Extract the (X, Y) coordinate from the center of the cell holding the provided text.  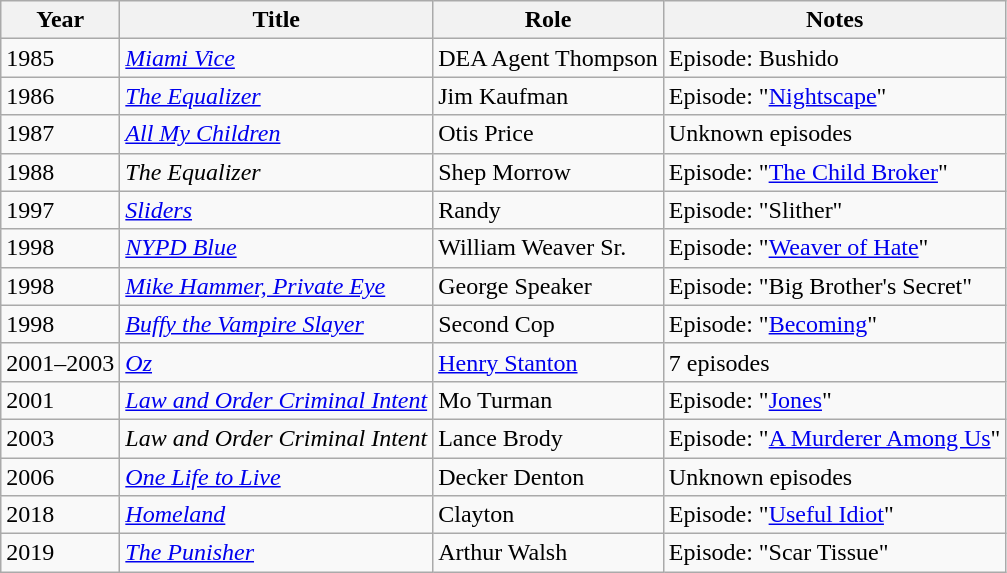
Role (548, 20)
2003 (60, 438)
Jim Kaufman (548, 96)
Oz (276, 362)
7 episodes (834, 362)
2018 (60, 515)
Notes (834, 20)
Year (60, 20)
Episode: "The Child Broker" (834, 172)
Otis Price (548, 134)
Episode: "Useful Idiot" (834, 515)
Episode: "Becoming" (834, 324)
2006 (60, 477)
Buffy the Vampire Slayer (276, 324)
Homeland (276, 515)
Episode: "Jones" (834, 400)
Miami Vice (276, 58)
The Punisher (276, 553)
Arthur Walsh (548, 553)
Shep Morrow (548, 172)
George Speaker (548, 286)
Episode: "Big Brother's Secret" (834, 286)
Mike Hammer, Private Eye (276, 286)
Lance Brody (548, 438)
Title (276, 20)
William Weaver Sr. (548, 248)
Episode: "A Murderer Among Us" (834, 438)
2019 (60, 553)
Randy (548, 210)
1987 (60, 134)
Sliders (276, 210)
One Life to Live (276, 477)
DEA Agent Thompson (548, 58)
2001–2003 (60, 362)
Episode: Bushido (834, 58)
1997 (60, 210)
Episode: "Scar Tissue" (834, 553)
2001 (60, 400)
1985 (60, 58)
Second Cop (548, 324)
Episode: "Nightscape" (834, 96)
1988 (60, 172)
Clayton (548, 515)
Episode: "Slither" (834, 210)
Decker Denton (548, 477)
Mo Turman (548, 400)
All My Children (276, 134)
Episode: "Weaver of Hate" (834, 248)
NYPD Blue (276, 248)
1986 (60, 96)
Henry Stanton (548, 362)
